Return the [x, y] coordinate for the center point of the cell that contains the specified text.  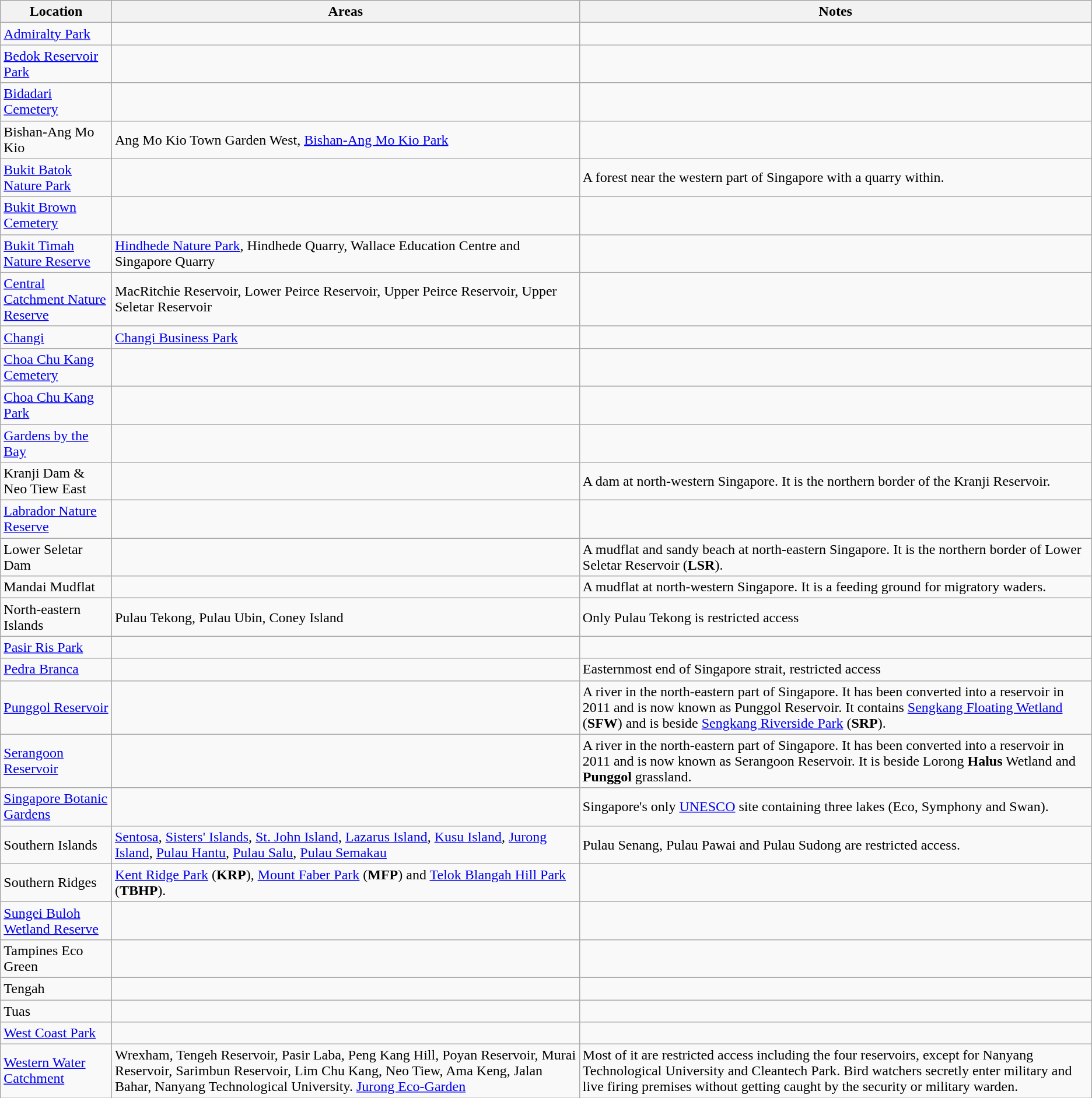
Pedra Branca [56, 669]
Bidadari Cemetery [56, 101]
Southern Islands [56, 844]
Changi Business Park [345, 337]
Bukit Batok Nature Park [56, 177]
North-eastern Islands [56, 617]
West Coast Park [56, 1033]
Bukit Brown Cemetery [56, 216]
Only Pulau Tekong is restricted access [835, 617]
Notes [835, 12]
Southern Ridges [56, 883]
Hindhede Nature Park, Hindhede Quarry, Wallace Education Centre and Singapore Quarry [345, 253]
Location [56, 12]
Areas [345, 12]
MacRitchie Reservoir, Lower Peirce Reservoir, Upper Peirce Reservoir, Upper Seletar Reservoir [345, 299]
Changi [56, 337]
A dam at north-western Singapore. It is the northern border of the Kranji Reservoir. [835, 482]
Singapore Botanic Gardens [56, 807]
Punggol Reservoir [56, 707]
Gardens by the Bay [56, 443]
Bukit Timah Nature Reserve [56, 253]
Serangoon Reservoir [56, 761]
Choa Chu Kang Cemetery [56, 367]
Lower Seletar Dam [56, 557]
Choa Chu Kang Park [56, 405]
Sentosa, Sisters' Islands, St. John Island, Lazarus Island, Kusu Island, Jurong Island, Pulau Hantu, Pulau Salu, Pulau Semakau [345, 844]
Sungei Buloh Wetland Reserve [56, 920]
Pasir Ris Park [56, 647]
Singapore's only UNESCO site containing three lakes (Eco, Symphony and Swan). [835, 807]
Ang Mo Kio Town Garden West, Bishan-Ang Mo Kio Park [345, 140]
Easternmost end of Singapore strait, restricted access [835, 669]
Tengah [56, 988]
Tampines Eco Green [56, 959]
A mudflat at north-western Singapore. It is a feeding ground for migratory waders. [835, 587]
Kent Ridge Park (KRP), Mount Faber Park (MFP) and Telok Blangah Hill Park (TBHP). [345, 883]
Labrador Nature Reserve [56, 519]
Western Water Catchment [56, 1071]
A forest near the western part of Singapore with a quarry within. [835, 177]
A mudflat and sandy beach at north-eastern Singapore. It is the northern border of Lower Seletar Reservoir (LSR). [835, 557]
Kranji Dam & Neo Tiew East [56, 482]
Bishan-Ang Mo Kio [56, 140]
Tuas [56, 1011]
Pulau Tekong, Pulau Ubin, Coney Island [345, 617]
Mandai Mudflat [56, 587]
Bedok Reservoir Park [56, 64]
Pulau Senang, Pulau Pawai and Pulau Sudong are restricted access. [835, 844]
Admiralty Park [56, 34]
Central Catchment Nature Reserve [56, 299]
